Locate the cell with the specified text and output its (x, y) center coordinate. 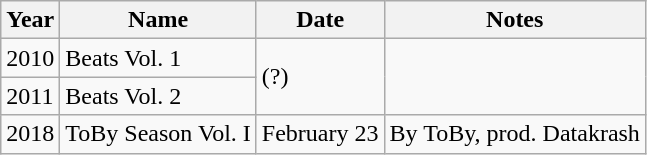
Beats Vol. 1 (158, 58)
2010 (30, 58)
February 23 (320, 134)
ToBy Season Vol. I (158, 134)
Name (158, 20)
(?) (320, 77)
Beats Vol. 2 (158, 96)
2011 (30, 96)
Year (30, 20)
By ToBy, prod. Datakrash (514, 134)
Notes (514, 20)
Date (320, 20)
2018 (30, 134)
